For the text-containing cell, return its midpoint in (X, Y) coordinate format. 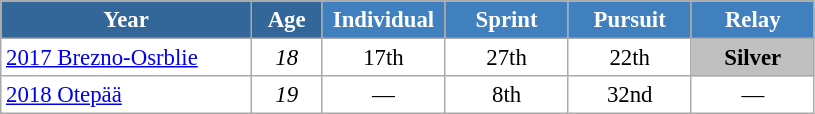
2018 Otepää (126, 95)
18 (286, 58)
27th (506, 58)
2017 Brezno-Osrblie (126, 58)
Silver (752, 58)
32nd (630, 95)
Year (126, 20)
22th (630, 58)
Relay (752, 20)
Pursuit (630, 20)
Sprint (506, 20)
Individual (384, 20)
17th (384, 58)
19 (286, 95)
8th (506, 95)
Age (286, 20)
